Detect which cell encompasses the target text, then output its [X, Y] center coordinate. 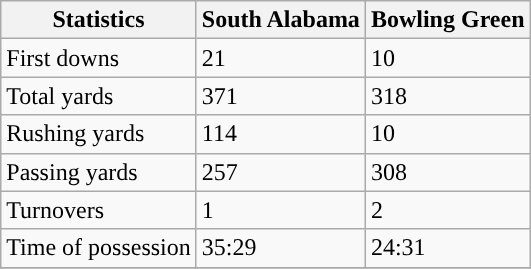
308 [448, 172]
2 [448, 210]
Statistics [99, 20]
Turnovers [99, 210]
First downs [99, 58]
Time of possession [99, 248]
Bowling Green [448, 20]
318 [448, 96]
Rushing yards [99, 134]
Passing yards [99, 172]
257 [280, 172]
114 [280, 134]
Total yards [99, 96]
South Alabama [280, 20]
1 [280, 210]
21 [280, 58]
35:29 [280, 248]
24:31 [448, 248]
371 [280, 96]
